Extract the [x, y] coordinate from the center of the cell holding the provided text.  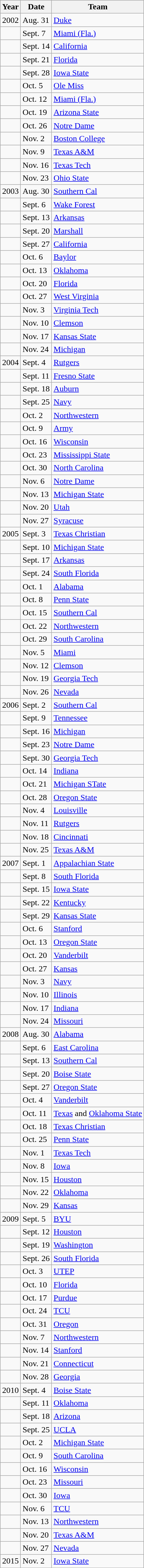
Kentucky [98, 903]
UTEP [98, 1271]
Sept. 17 [36, 560]
Sept. 15 [36, 889]
Oct. 25 [36, 1140]
Oct. 12 [36, 99]
Texas and Oklahoma State [98, 1113]
Oct. 5 [36, 86]
Sept. 5 [36, 1218]
Sept. 8 [36, 876]
Sept. 28 [36, 73]
2009 [10, 1218]
Oct. 21 [36, 784]
Army [98, 428]
2002 [10, 20]
Purdue [98, 1298]
Baylor [98, 257]
Nov. 21 [36, 1363]
Sept. 22 [36, 903]
Nov. 26 [36, 692]
Nov. 9 [36, 152]
Utah [98, 507]
Oct. 22 [36, 626]
Michigan STate [98, 784]
Tennessee [98, 718]
Sept. 9 [36, 718]
Mississippi State [98, 455]
Nov. 1 [36, 1153]
Miami [98, 652]
Connecticut [98, 1363]
Oregon [98, 1324]
Sept. 26 [36, 1258]
Boston College [98, 138]
Sept. 14 [36, 46]
Oct. 8 [36, 600]
Duke [98, 20]
2015 [10, 1561]
Nov. 4 [36, 810]
Washington [98, 1245]
Georgia [98, 1377]
Sept. 3 [36, 534]
Nov. 19 [36, 679]
Louisville [98, 810]
Fresno State [98, 375]
Nov. 23 [36, 178]
Nov. 12 [36, 665]
Year [10, 7]
Oct. 18 [36, 1126]
Sept. 12 [36, 1232]
2005 [10, 534]
Oct. 31 [36, 1324]
Oct. 11 [36, 1113]
Nov. 11 [36, 824]
Ohio State [98, 178]
Oct. 26 [36, 125]
Syracuse [98, 520]
Nov. 7 [36, 1337]
Nov. 29 [36, 1205]
East Carolina [98, 1048]
Nov. 16 [36, 165]
2006 [10, 705]
Oct. 3 [36, 1271]
UCLA [98, 1430]
Sept. 19 [36, 1245]
Wake Forest [98, 205]
Oct. 28 [36, 797]
Nov. 14 [36, 1350]
Ole Miss [98, 86]
Nov. 8 [36, 1166]
Oct. 14 [36, 771]
Team [98, 7]
Oct. 10 [36, 1285]
West Virginia [98, 297]
Sept. 10 [36, 547]
Sept. 7 [36, 33]
Sept. 23 [36, 744]
2010 [10, 1390]
Oct. 19 [36, 112]
Sept. 16 [36, 731]
Sept. 1 [36, 863]
Nov. 22 [36, 1192]
Sept. 21 [36, 60]
Oct. 4 [36, 1100]
BYU [98, 1218]
Aug. 31 [36, 20]
Sept. 24 [36, 573]
North Carolina [98, 468]
Cincinnati [98, 837]
Oct. 17 [36, 1298]
Virginia Tech [98, 310]
Oct. 1 [36, 587]
Oct. 24 [36, 1311]
Nov. 15 [36, 1179]
Auburn [98, 389]
2007 [10, 863]
2004 [10, 362]
Arizona [98, 1416]
2008 [10, 1034]
Arizona State [98, 112]
Nov. 28 [36, 1377]
Appalachian State [98, 863]
Oct. 29 [36, 639]
Marshall [98, 231]
Sept. 29 [36, 916]
Sept. 2 [36, 705]
Nov. 5 [36, 652]
Oct. 15 [36, 613]
2003 [10, 191]
Nov. 25 [36, 850]
Sept. 30 [36, 758]
Date [36, 7]
Nov. 18 [36, 837]
Illinois [98, 995]
